Scan for the cell matching the given text and deliver its (X, Y) coordinate at center. 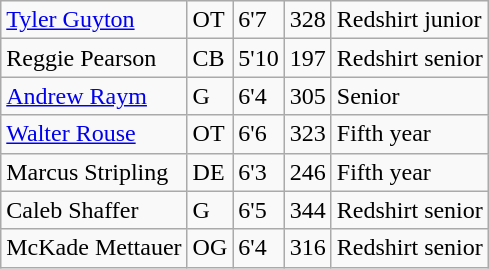
246 (308, 172)
Redshirt junior (410, 20)
6'3 (258, 172)
DE (210, 172)
Andrew Raym (94, 96)
344 (308, 210)
328 (308, 20)
Tyler Guyton (94, 20)
CB (210, 58)
197 (308, 58)
316 (308, 248)
OG (210, 248)
McKade Mettauer (94, 248)
Senior (410, 96)
5'10 (258, 58)
6'6 (258, 134)
323 (308, 134)
Reggie Pearson (94, 58)
Marcus Stripling (94, 172)
305 (308, 96)
6'5 (258, 210)
Caleb Shaffer (94, 210)
Walter Rouse (94, 134)
6'7 (258, 20)
